Search for the cell housing the specified text and yield its [x, y] center coordinate. 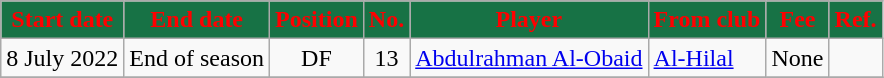
8 July 2022 [62, 58]
Ref. [856, 20]
13 [386, 58]
Start date [62, 20]
From club [707, 20]
End date [197, 20]
End of season [197, 58]
Position [317, 20]
Player [529, 20]
No. [386, 20]
Al-Hilal [707, 58]
None [798, 58]
Abdulrahman Al-Obaid [529, 58]
DF [317, 58]
Fee [798, 20]
